Return the [X, Y] coordinate for the center point of the cell that contains the specified text.  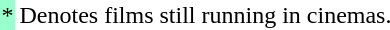
* [8, 15]
